Return the (x, y) coordinate for the center point of the cell that contains the specified text.  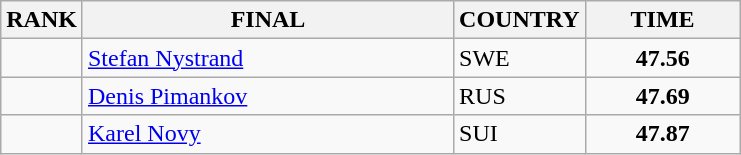
RUS (520, 96)
SWE (520, 58)
47.56 (662, 58)
Stefan Nystrand (268, 58)
Karel Novy (268, 134)
SUI (520, 134)
47.87 (662, 134)
RANK (42, 20)
47.69 (662, 96)
COUNTRY (520, 20)
TIME (662, 20)
Denis Pimankov (268, 96)
FINAL (268, 20)
